Return (x, y) of the center of cell containing provided text 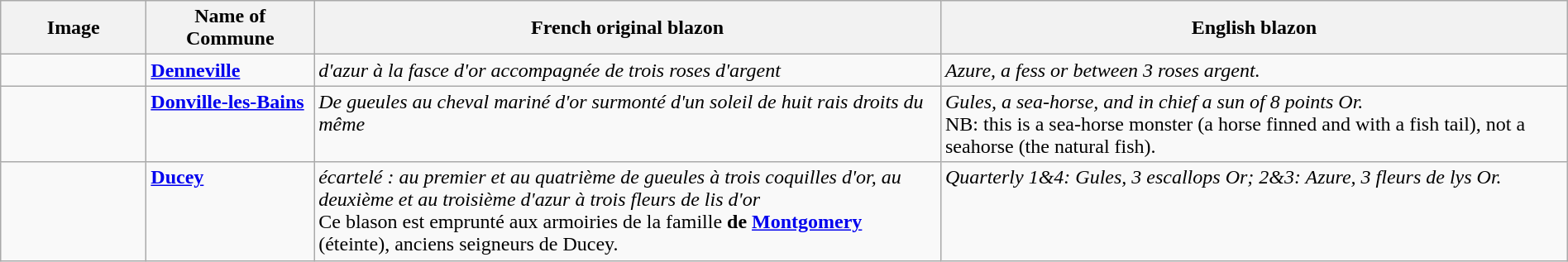
Name of Commune (230, 28)
Denneville (230, 70)
French original blazon (628, 28)
English blazon (1254, 28)
Image (74, 28)
De gueules au cheval mariné d'or surmonté d'un soleil de huit rais droits du même (628, 124)
Quarterly 1&4: Gules, 3 escallops Or; 2&3: Azure, 3 fleurs de lys Or. (1254, 212)
Ducey (230, 212)
Azure, a fess or between 3 roses argent. (1254, 70)
d'azur à la fasce d'or accompagnée de trois roses d'argent (628, 70)
Donville-les-Bains (230, 124)
